Pinpoint the cell where the given text exists, returning its [x, y] midpoint coordinate. 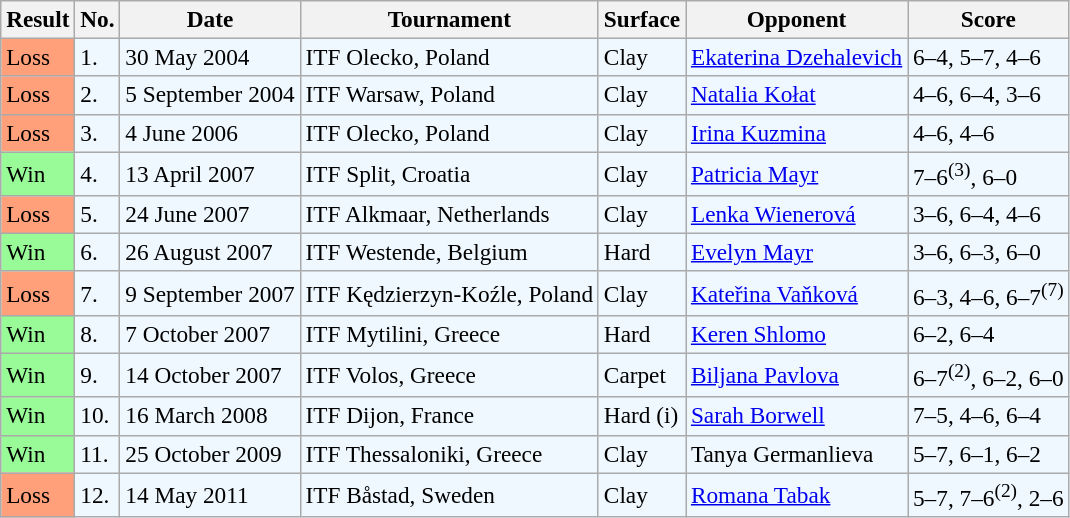
Keren Shlomo [797, 334]
4–6, 4–6 [988, 133]
1. [98, 57]
ITF Alkmaar, Netherlands [449, 214]
Tournament [449, 19]
Carpet [642, 375]
14 May 2011 [210, 494]
Ekaterina Dzehalevich [797, 57]
5 September 2004 [210, 95]
Lenka Wienerová [797, 214]
ITF Thessaloniki, Greece [449, 454]
Patricia Mayr [797, 173]
4–6, 6–4, 3–6 [988, 95]
Romana Tabak [797, 494]
ITF Dijon, France [449, 416]
No. [98, 19]
10. [98, 416]
9. [98, 375]
4 June 2006 [210, 133]
11. [98, 454]
14 October 2007 [210, 375]
Result [38, 19]
7 October 2007 [210, 334]
9 September 2007 [210, 293]
Biljana Pavlova [797, 375]
Opponent [797, 19]
12. [98, 494]
13 April 2007 [210, 173]
7–6(3), 6–0 [988, 173]
Surface [642, 19]
30 May 2004 [210, 57]
5. [98, 214]
6–4, 5–7, 4–6 [988, 57]
ITF Kędzierzyn-Koźle, Poland [449, 293]
Kateřina Vaňková [797, 293]
8. [98, 334]
Irina Kuzmina [797, 133]
7. [98, 293]
6. [98, 252]
ITF Båstad, Sweden [449, 494]
5–7, 7–6(2), 2–6 [988, 494]
4. [98, 173]
ITF Westende, Belgium [449, 252]
ITF Volos, Greece [449, 375]
Score [988, 19]
6–7(2), 6–2, 6–0 [988, 375]
ITF Split, Croatia [449, 173]
Tanya Germanlieva [797, 454]
Hard (i) [642, 416]
Sarah Borwell [797, 416]
Natalia Kołat [797, 95]
24 June 2007 [210, 214]
6–3, 4–6, 6–7(7) [988, 293]
16 March 2008 [210, 416]
2. [98, 95]
ITF Warsaw, Poland [449, 95]
ITF Mytilini, Greece [449, 334]
Date [210, 19]
5–7, 6–1, 6–2 [988, 454]
3. [98, 133]
Evelyn Mayr [797, 252]
26 August 2007 [210, 252]
7–5, 4–6, 6–4 [988, 416]
25 October 2009 [210, 454]
3–6, 6–4, 4–6 [988, 214]
3–6, 6–3, 6–0 [988, 252]
6–2, 6–4 [988, 334]
